Return [X, Y] of the center of cell containing provided text 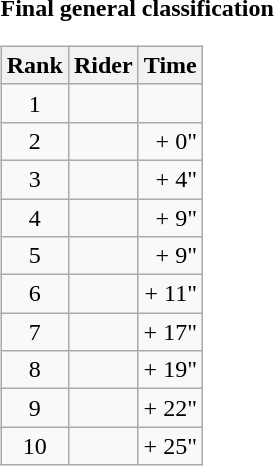
8 [34, 370]
5 [34, 256]
9 [34, 408]
10 [34, 446]
7 [34, 332]
Time [170, 65]
+ 0" [170, 141]
+ 19" [170, 370]
+ 4" [170, 179]
6 [34, 294]
1 [34, 103]
+ 17" [170, 332]
2 [34, 141]
+ 11" [170, 294]
+ 25" [170, 446]
4 [34, 217]
Rider [103, 65]
+ 22" [170, 408]
3 [34, 179]
Rank [34, 65]
